Find where the given text appears and provide that cell's center as [x, y] coordinate. 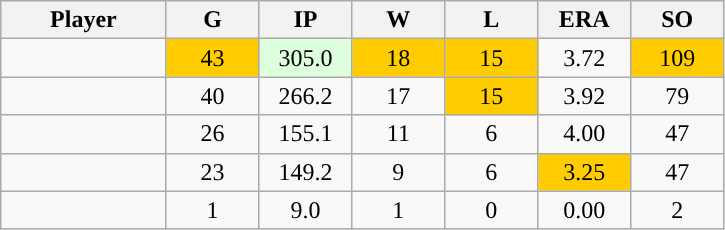
40 [212, 96]
SO [678, 20]
3.92 [584, 96]
Player [84, 20]
266.2 [306, 96]
G [212, 20]
155.1 [306, 134]
9.0 [306, 210]
43 [212, 58]
0 [492, 210]
W [398, 20]
17 [398, 96]
23 [212, 172]
ERA [584, 20]
11 [398, 134]
305.0 [306, 58]
0.00 [584, 210]
4.00 [584, 134]
79 [678, 96]
26 [212, 134]
L [492, 20]
109 [678, 58]
3.25 [584, 172]
IP [306, 20]
2 [678, 210]
9 [398, 172]
18 [398, 58]
149.2 [306, 172]
3.72 [584, 58]
